Extract the [X, Y] coordinate from the center of the cell holding the provided text.  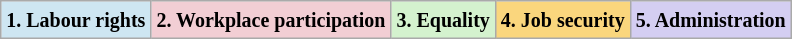
5. Administration [710, 20]
4. Job security [562, 20]
1. Labour rights [76, 20]
2. Workplace participation [271, 20]
3. Equality [443, 20]
